Determine the (X, Y) coordinate at the center of the cell enclosing the given text.  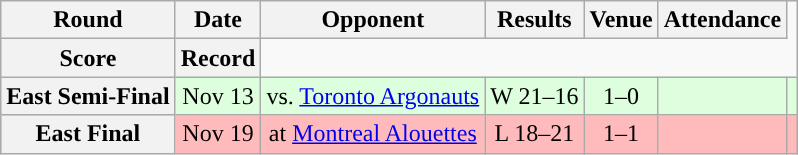
W 21–16 (534, 96)
Nov 13 (218, 96)
Opponent (373, 20)
Nov 19 (218, 134)
Record (218, 58)
at Montreal Alouettes (373, 134)
1–0 (621, 96)
East Semi-Final (88, 96)
Attendance (722, 20)
Results (534, 20)
Round (88, 20)
vs. Toronto Argonauts (373, 96)
L 18–21 (534, 134)
1–1 (621, 134)
Venue (621, 20)
Score (88, 58)
East Final (88, 134)
Date (218, 20)
